Locate the cell with the specified text and output its (X, Y) center coordinate. 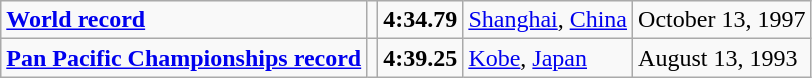
Pan Pacific Championships record (184, 58)
4:39.25 (420, 58)
October 13, 1997 (722, 20)
Shanghai, China (548, 20)
Kobe, Japan (548, 58)
4:34.79 (420, 20)
World record (184, 20)
August 13, 1993 (722, 58)
